Output the [X, Y] coordinate of the center of the cell containing the given text.  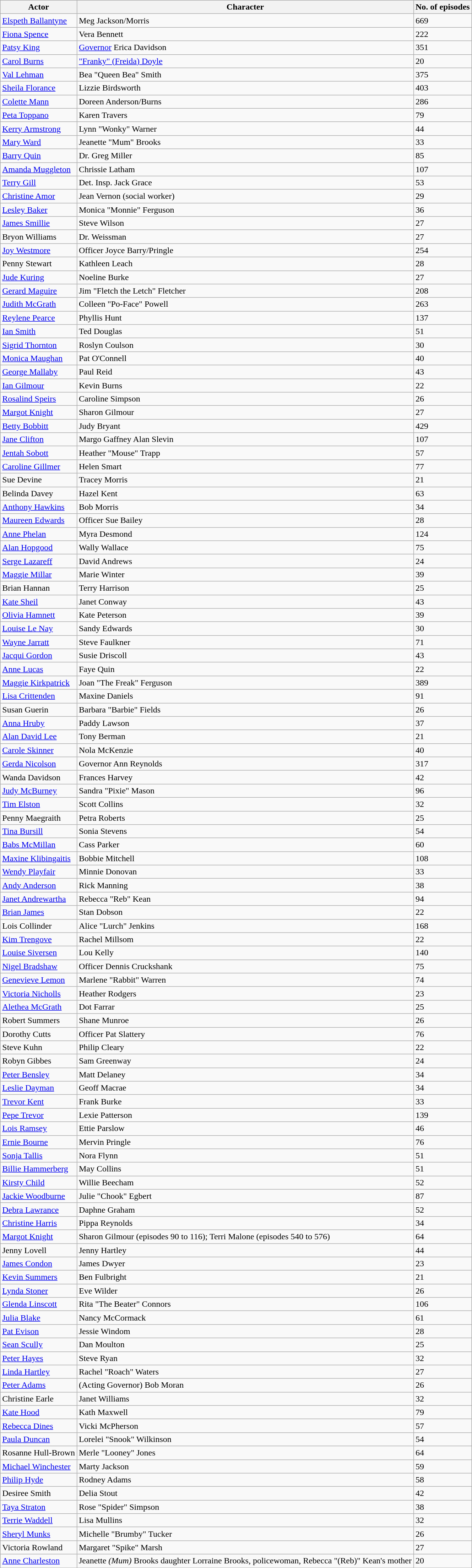
124 [443, 534]
Patsy King [39, 48]
Michael Winchester [39, 1466]
Glenda Linscott [39, 1304]
Maureen Edwards [39, 520]
Wendy Playfair [39, 872]
Dorothy Cutts [39, 1034]
Dan Moulton [245, 1345]
Taya Straton [39, 1507]
Victoria Nicholls [39, 993]
Matt Delaney [245, 1075]
Nancy McCormack [245, 1318]
Dot Farrar [245, 1007]
Chrissie Latham [245, 169]
85 [443, 155]
George Mallaby [39, 372]
James Condon [39, 1264]
Meg Jackson/Morris [245, 21]
87 [443, 1196]
Sandra "Pixie" Mason [245, 791]
Pippa Reynolds [245, 1223]
Sheryl Munks [39, 1534]
Bea "Queen Bea" Smith [245, 75]
94 [443, 899]
Jude Kuring [39, 277]
Joan "The Freak" Ferguson [245, 683]
Sandy Edwards [245, 629]
Doreen Anderson/Burns [245, 102]
Sonia Stevens [245, 831]
96 [443, 791]
Jean Vernon (social worker) [245, 196]
Kathleen Leach [245, 264]
Stan Dobson [245, 912]
Wanda Davidson [39, 777]
63 [443, 493]
389 [443, 683]
Betty Bobbitt [39, 426]
Kate Peterson [245, 615]
Hazel Kent [245, 493]
Frank Burke [245, 1102]
Peter Bensley [39, 1075]
37 [443, 723]
669 [443, 21]
Janet Conway [245, 602]
46 [443, 1129]
Lisa Crittenden [39, 696]
Janet Andrewartha [39, 899]
Rebecca Dines [39, 1426]
Margaret "Spike" Marsh [245, 1547]
Paddy Lawson [245, 723]
Susan Guerin [39, 710]
108 [443, 858]
Ian Smith [39, 331]
Carol Burns [39, 61]
Michelle "Brumby" Tucker [245, 1534]
David Andrews [245, 561]
Ted Douglas [245, 331]
Julia Blake [39, 1318]
Victoria Rowland [39, 1547]
Kerry Armstrong [39, 129]
Ian Gilmour [39, 385]
208 [443, 291]
Alice "Lurch" Jenkins [245, 926]
Lizzie Birdsworth [245, 88]
Elspeth Ballantyne [39, 21]
Robert Summers [39, 1020]
Ettie Parslow [245, 1129]
Kirsty Child [39, 1182]
Brian James [39, 912]
Anne Lucas [39, 669]
Geoff Macrae [245, 1088]
Sharon Gilmour [245, 413]
Rebecca "Reb" Kean [245, 899]
Genevieve Lemon [39, 980]
Peta Toppano [39, 115]
Rose "Spider" Simpson [245, 1507]
Governor Erica Davidson [245, 48]
Penny Stewart [39, 264]
Lois Ramsey [39, 1129]
Steve Faulkner [245, 642]
Anne Charleston [39, 1561]
Marlene "Rabbit" Warren [245, 980]
317 [443, 764]
Officer Dennis Cruckshank [245, 966]
Margo Gaffney Alan Slevin [245, 439]
Philip Hyde [39, 1480]
Frances Harvey [245, 777]
Maggie Kirkpatrick [39, 683]
Steve Ryan [245, 1358]
Marty Jackson [245, 1466]
Tina Bursill [39, 831]
Colette Mann [39, 102]
Heather Rodgers [245, 993]
74 [443, 980]
Maggie Millar [39, 574]
403 [443, 88]
Sharon Gilmour (episodes 90 to 116); Terri Malone (episodes 540 to 576) [245, 1236]
Serge Lazareff [39, 561]
Willie Beecham [245, 1182]
375 [443, 75]
60 [443, 845]
Anna Hruby [39, 723]
Wayne Jarratt [39, 642]
Delia Stout [245, 1493]
Kate Hood [39, 1412]
Sheila Florance [39, 88]
Tracey Morris [245, 480]
Lorelei "Snook" Wilkinson [245, 1439]
Reylene Pearce [39, 318]
Babs McMillan [39, 845]
Jenny Lovell [39, 1250]
58 [443, 1480]
Billie Hammerberg [39, 1169]
Caroline Simpson [245, 399]
Scott Collins [245, 804]
Tim Elston [39, 804]
Nola McKenzie [245, 750]
Nigel Bradshaw [39, 966]
Sonja Tallis [39, 1155]
77 [443, 466]
Kath Maxwell [245, 1412]
351 [443, 48]
Andy Anderson [39, 885]
Peter Adams [39, 1385]
Christine Earle [39, 1399]
Rick Manning [245, 885]
Faye Quin [245, 669]
Myra Desmond [245, 534]
Christine Harris [39, 1223]
James Dwyer [245, 1264]
139 [443, 1115]
Nora Flynn [245, 1155]
Pepe Trevor [39, 1115]
Caroline Gillmer [39, 466]
Character [245, 7]
Pat Evison [39, 1331]
(Acting Governor) Bob Moran [245, 1385]
Phyllis Hunt [245, 318]
61 [443, 1318]
Olivia Hamnett [39, 615]
Actor [39, 7]
Officer Joyce Barry/Pringle [245, 250]
Maxine Klibingaitis [39, 858]
254 [443, 250]
Tony Berman [245, 737]
Joy Westmore [39, 250]
Sigrid Thornton [39, 345]
91 [443, 696]
Jenny Hartley [245, 1250]
Lesley Baker [39, 210]
Vicki McPherson [245, 1426]
Jentah Sobott [39, 453]
Belinda Davey [39, 493]
James Smillie [39, 223]
Anne Phelan [39, 534]
"Franky" (Freida) Doyle [245, 61]
Dr. Weissman [245, 237]
Vera Bennett [245, 34]
Fiona Spence [39, 34]
Sean Scully [39, 1345]
Merle "Looney" Jones [245, 1453]
Jacqui Gordon [39, 656]
Monica "Monnie" Ferguson [245, 210]
No. of episodes [443, 7]
Paula Duncan [39, 1439]
Rita "The Beater" Connors [245, 1304]
263 [443, 304]
Mary Ward [39, 142]
Jackie Woodburne [39, 1196]
Lynda Stoner [39, 1291]
Christine Amor [39, 196]
Anthony Hawkins [39, 507]
29 [443, 196]
Steve Kuhn [39, 1048]
Marie Winter [245, 574]
Mervin Pringle [245, 1142]
Petra Roberts [245, 818]
Rachel Millsom [245, 939]
429 [443, 426]
Officer Sue Bailey [245, 520]
Jeanette "Mum" Brooks [245, 142]
Kate Sheil [39, 602]
Jeanette (Mum) Brooks daughter Lorraine Brooks, policewoman, Rebecca "(Reb)" Kean's mother [245, 1561]
Rodney Adams [245, 1480]
Bryon Williams [39, 237]
Kevin Summers [39, 1277]
Judith McGrath [39, 304]
Linda Hartley [39, 1372]
Noeline Burke [245, 277]
Roslyn Coulson [245, 345]
Susie Driscoll [245, 656]
Rachel "Roach" Waters [245, 1372]
Bobbie Mitchell [245, 858]
May Collins [245, 1169]
Monica Maughan [39, 358]
Janet Williams [245, 1399]
Terry Harrison [245, 588]
Barbara "Barbie" Fields [245, 710]
Pat O'Connell [245, 358]
Alan Hopgood [39, 547]
Peter Hayes [39, 1358]
Robyn Gibbes [39, 1061]
Terry Gill [39, 183]
53 [443, 183]
Lois Collinder [39, 926]
Helen Smart [245, 466]
Cass Parker [245, 845]
Sam Greenway [245, 1061]
Ernie Bourne [39, 1142]
Governor Ann Reynolds [245, 764]
36 [443, 210]
106 [443, 1304]
222 [443, 34]
Jim "Fletch the Letch" Fletcher [245, 291]
Judy Bryant [245, 426]
Det. Insp. Jack Grace [245, 183]
168 [443, 926]
Ben Fulbright [245, 1277]
Heather "Mouse" Trapp [245, 453]
Kevin Burns [245, 385]
Colleen "Po-Face" Powell [245, 304]
Rosanne Hull-Brown [39, 1453]
Philip Cleary [245, 1048]
Gerard Maguire [39, 291]
Lisa Mullins [245, 1520]
Shane Munroe [245, 1020]
Leslie Dayman [39, 1088]
140 [443, 953]
Jane Clifton [39, 439]
Alan David Lee [39, 737]
Brian Hannan [39, 588]
Judy McBurney [39, 791]
Steve Wilson [245, 223]
Desiree Smith [39, 1493]
Lou Kelly [245, 953]
286 [443, 102]
Kim Trengove [39, 939]
71 [443, 642]
Daphne Graham [245, 1209]
Debra Lawrance [39, 1209]
Val Lehman [39, 75]
Gerda Nicolson [39, 764]
59 [443, 1466]
Carole Skinner [39, 750]
Minnie Donovan [245, 872]
Julie "Chook" Egbert [245, 1196]
Louise Le Nay [39, 629]
Lexie Patterson [245, 1115]
Alethea McGrath [39, 1007]
Barry Quin [39, 155]
Terrie Waddell [39, 1520]
Jessie Windom [245, 1331]
Lynn "Wonky" Warner [245, 129]
Trevor Kent [39, 1102]
Bob Morris [245, 507]
Maxine Daniels [245, 696]
Rosalind Speirs [39, 399]
Wally Wallace [245, 547]
Amanda Muggleton [39, 169]
Penny Maegraith [39, 818]
Louise Siversen [39, 953]
Karen Travers [245, 115]
Dr. Greg Miller [245, 155]
Eve Wilder [245, 1291]
137 [443, 318]
Officer Pat Slattery [245, 1034]
Sue Devine [39, 480]
Paul Reid [245, 372]
